Locate the cell with the specified text and output its [X, Y] center coordinate. 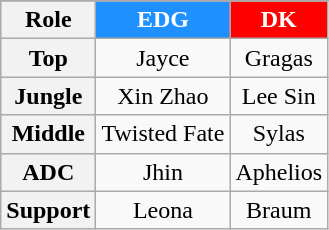
Braum [279, 210]
ADC [48, 172]
Leona [163, 210]
Sylas [279, 134]
Jungle [48, 96]
Twisted Fate [163, 134]
Support [48, 210]
Top [48, 58]
Gragas [279, 58]
Xin Zhao [163, 96]
EDG [163, 20]
Middle [48, 134]
Role [48, 20]
Jhin [163, 172]
Lee Sin [279, 96]
Aphelios [279, 172]
Jayce [163, 58]
DK [279, 20]
